Find where the given text appears and provide that cell's center as [x, y] coordinate. 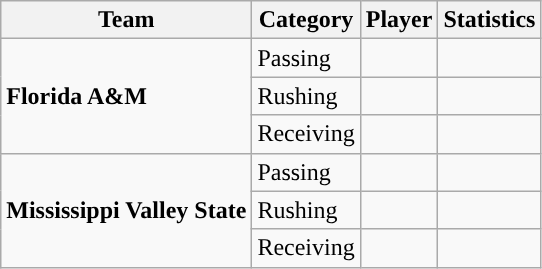
Mississippi Valley State [126, 210]
Team [126, 20]
Florida A&M [126, 96]
Player [399, 20]
Statistics [490, 20]
Category [306, 20]
